Find where the given text appears and provide that cell's center as (x, y) coordinate. 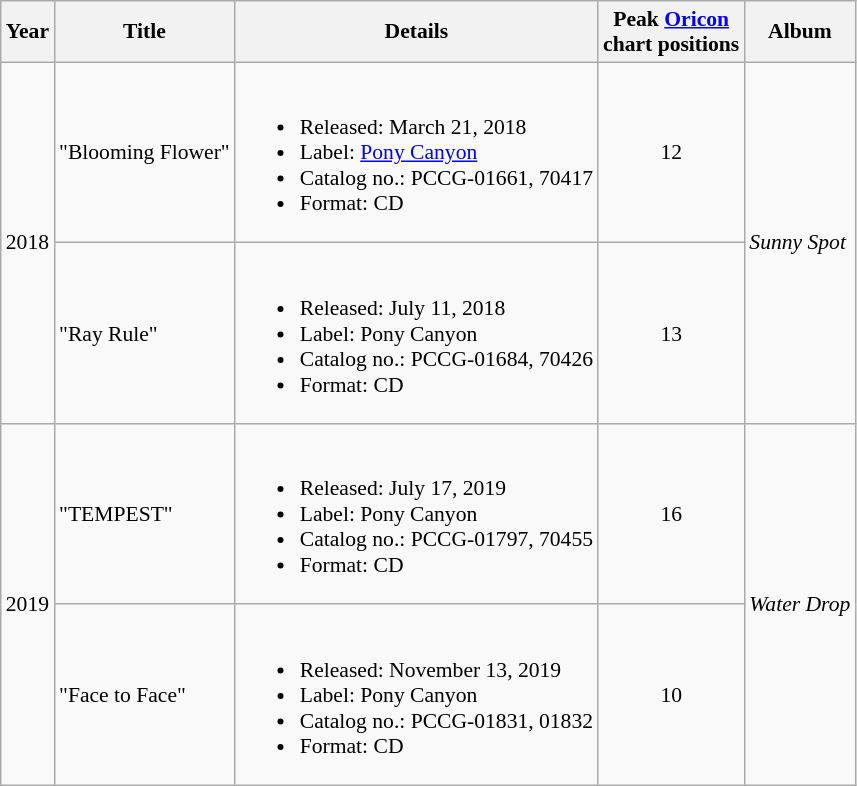
"TEMPEST" (144, 514)
"Ray Rule" (144, 334)
Sunny Spot (800, 243)
Released: November 13, 2019Label: Pony CanyonCatalog no.: PCCG-01831, 01832Format: CD (416, 696)
10 (671, 696)
Water Drop (800, 605)
2018 (28, 243)
Details (416, 32)
Album (800, 32)
2019 (28, 605)
Peak Oricon chart positions (671, 32)
13 (671, 334)
16 (671, 514)
"Blooming Flower" (144, 152)
Year (28, 32)
Title (144, 32)
"Face to Face" (144, 696)
Released: July 17, 2019Label: Pony CanyonCatalog no.: PCCG-01797, 70455Format: CD (416, 514)
12 (671, 152)
Released: March 21, 2018Label: Pony CanyonCatalog no.: PCCG-01661, 70417Format: CD (416, 152)
Released: July 11, 2018Label: Pony CanyonCatalog no.: PCCG-01684, 70426Format: CD (416, 334)
